Scan for the cell matching the given text and deliver its [x, y] coordinate at center. 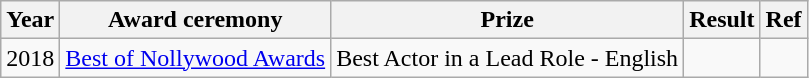
Prize [508, 20]
Result [722, 20]
Ref [784, 20]
Award ceremony [196, 20]
Year [30, 20]
2018 [30, 58]
Best Actor in a Lead Role - English [508, 58]
Best of Nollywood Awards [196, 58]
